Return (x, y) of the center of cell containing provided text 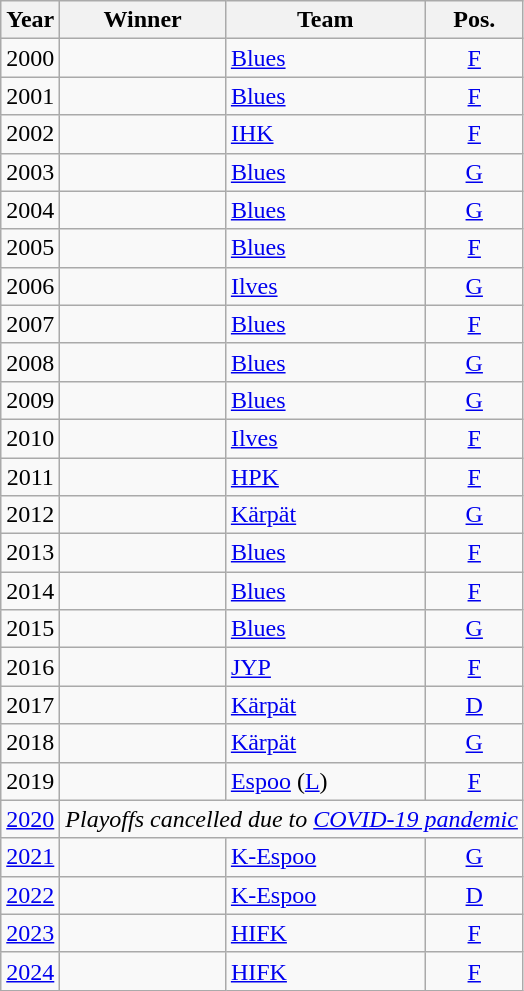
2016 (30, 667)
2008 (30, 362)
2001 (30, 96)
2013 (30, 553)
2022 (30, 895)
Winner (143, 20)
2000 (30, 58)
2023 (30, 933)
Team (325, 20)
2014 (30, 591)
2009 (30, 400)
2017 (30, 705)
2024 (30, 971)
Year (30, 20)
Pos. (474, 20)
2003 (30, 172)
HPK (325, 477)
2011 (30, 477)
2005 (30, 248)
JYP (325, 667)
2012 (30, 515)
Espoo (L) (325, 781)
Playoffs cancelled due to COVID-19 pandemic (292, 819)
2010 (30, 438)
2006 (30, 286)
2019 (30, 781)
2002 (30, 134)
2015 (30, 629)
2020 (30, 819)
2021 (30, 857)
2018 (30, 743)
IHK (325, 134)
2004 (30, 210)
2007 (30, 324)
